Return the [x, y] coordinate for the center point of the cell that contains the specified text.  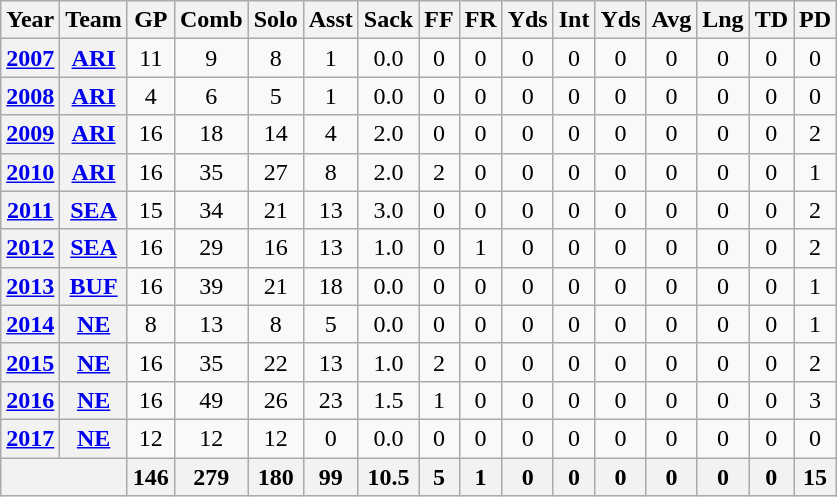
146 [150, 477]
1.5 [388, 400]
49 [211, 400]
Year [30, 20]
2011 [30, 210]
22 [276, 362]
FF [439, 20]
23 [330, 400]
6 [211, 96]
Int [574, 20]
279 [211, 477]
TD [771, 20]
2016 [30, 400]
Comb [211, 20]
Lng [723, 20]
14 [276, 134]
3.0 [388, 210]
2009 [30, 134]
Asst [330, 20]
99 [330, 477]
PD [816, 20]
2017 [30, 438]
3 [816, 400]
29 [211, 248]
180 [276, 477]
BUF [94, 286]
2015 [30, 362]
2007 [30, 58]
26 [276, 400]
Solo [276, 20]
Sack [388, 20]
2014 [30, 324]
2008 [30, 96]
GP [150, 20]
39 [211, 286]
Avg [672, 20]
9 [211, 58]
11 [150, 58]
FR [480, 20]
34 [211, 210]
10.5 [388, 477]
2012 [30, 248]
2013 [30, 286]
Team [94, 20]
27 [276, 172]
2010 [30, 172]
